From the cell containing the given text, extract its center point as (X, Y) coordinate. 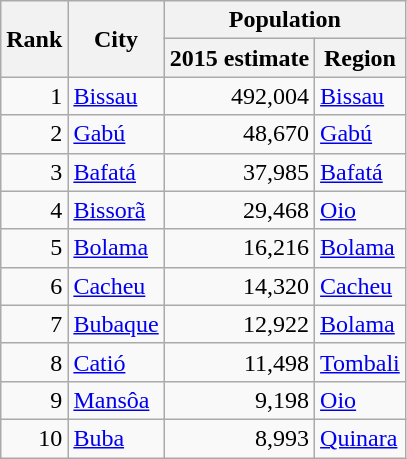
3 (34, 172)
4 (34, 210)
37,985 (239, 172)
8 (34, 362)
6 (34, 286)
Mansôa (116, 400)
8,993 (239, 438)
1 (34, 96)
492,004 (239, 96)
9 (34, 400)
48,670 (239, 134)
10 (34, 438)
9,198 (239, 400)
16,216 (239, 248)
7 (34, 324)
Bissorã (116, 210)
11,498 (239, 362)
12,922 (239, 324)
Buba (116, 438)
Region (360, 58)
Population (284, 20)
29,468 (239, 210)
2 (34, 134)
Rank (34, 39)
Catió (116, 362)
Tombali (360, 362)
Quinara (360, 438)
Bubaque (116, 324)
5 (34, 248)
City (116, 39)
2015 estimate (239, 58)
14,320 (239, 286)
